For the text-containing cell, return its midpoint in [x, y] coordinate format. 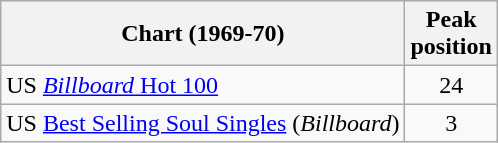
US Best Selling Soul Singles (Billboard) [203, 123]
24 [451, 85]
3 [451, 123]
Chart (1969-70) [203, 34]
US Billboard Hot 100 [203, 85]
Peakposition [451, 34]
